Determine the (X, Y) coordinate at the center of the cell enclosing the given text.  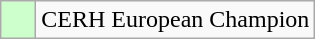
CERH European Champion (176, 20)
